Identify which cell holds the provided text, then report its [x, y] central coordinate. 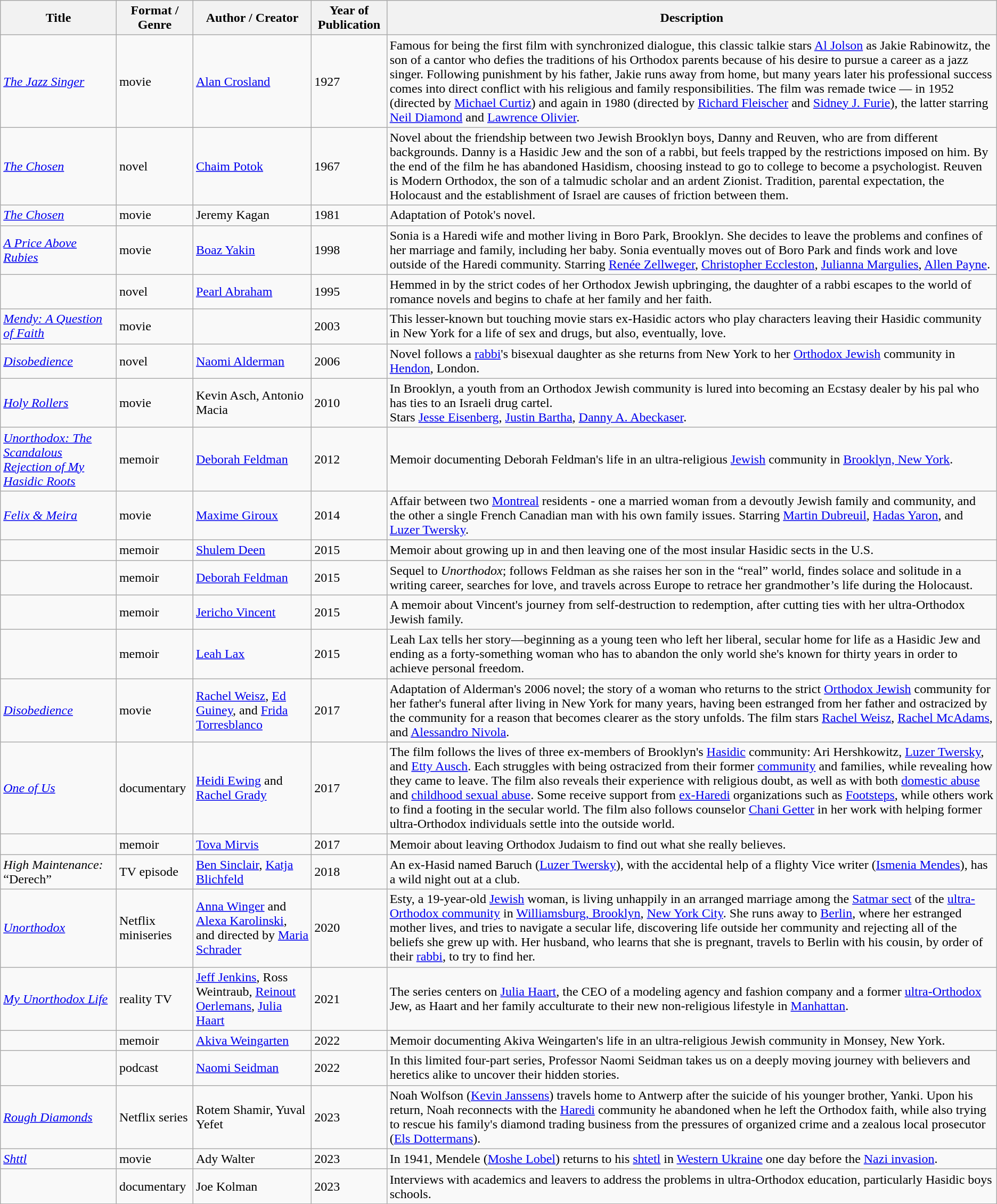
Boaz Yakin [252, 250]
Description [691, 18]
Rachel Weisz, Ed Guiney, and Frida Torresblanco [252, 711]
Title [59, 18]
2003 [349, 326]
Interviews with academics and leavers to address the problems in ultra-Orthodox education, particularly Hasidic boys schools. [691, 1186]
2012 [349, 459]
Novel follows a rabbi's bisexual daughter as she returns from New York to her Orthodox Jewish community in Hendon, London. [691, 361]
TV episode [154, 872]
Naomi Alderman [252, 361]
An ex-Hasid named Baruch (Luzer Twersky), with the accidental help of a flighty Vice writer (Ismenia Mendes), has a wild night out at a club. [691, 872]
Kevin Asch, Antonio Macia [252, 403]
Year of Publication [349, 18]
1981 [349, 215]
Holy Rollers [59, 403]
Rotem Shamir, Yuval Yefet [252, 1117]
A memoir about Vincent's journey from self-destruction to redemption, after cutting ties with her ultra-Orthodox Jewish family. [691, 613]
2020 [349, 928]
Memoir documenting Deborah Feldman's life in an ultra-religious Jewish community in Brooklyn, New York. [691, 459]
Chaim Potok [252, 166]
A Price Above Rubies [59, 250]
reality TV [154, 998]
Pearl Abraham [252, 292]
1995 [349, 292]
My Unorthodox Life [59, 998]
Netflix miniseries [154, 928]
Rough Diamonds [59, 1117]
podcast [154, 1068]
Shttl [59, 1159]
Naomi Seidman [252, 1068]
Anna Winger and Alexa Karolinski, and directed by Maria Schrader [252, 928]
Unorthodox [59, 928]
2021 [349, 998]
Ady Walter [252, 1159]
Adaptation of Potok's novel. [691, 215]
Heidi Ewing and Rachel Grady [252, 788]
Shulem Deen [252, 550]
Author / Creator [252, 18]
Unorthodox: The Scandalous Rejection of My Hasidic Roots [59, 459]
1998 [349, 250]
Jeremy Kagan [252, 215]
Jericho Vincent [252, 613]
Format / Genre [154, 18]
2010 [349, 403]
2018 [349, 872]
Jeff Jenkins, Ross Weintraub, Reinout Oerlemans, Julia Haart [252, 998]
Tova Mirvis [252, 844]
Leah Lax [252, 654]
2014 [349, 515]
Memoir about leaving Orthodox Judaism to find out what she really believes. [691, 844]
Felix & Meira [59, 515]
2006 [349, 361]
One of Us [59, 788]
Ben Sinclair, Katja Blichfeld [252, 872]
The Jazz Singer [59, 81]
Memoir about growing up in and then leaving one of the most insular Hasidic sects in the U.S. [691, 550]
1927 [349, 81]
Memoir documenting Akiva Weingarten's life in an ultra-religious Jewish community in Monsey, New York. [691, 1040]
Akiva Weingarten [252, 1040]
Joe Kolman [252, 1186]
Alan Crosland [252, 81]
Maxime Giroux [252, 515]
High Maintenance: “Derech” [59, 872]
In 1941, Mendele (Moshe Lobel) returns to his shtetl in Western Ukraine one day before the Nazi invasion. [691, 1159]
Netflix series [154, 1117]
Mendy: A Question of Faith [59, 326]
1967 [349, 166]
